Find where the given text appears and provide that cell's center as (x, y) coordinate. 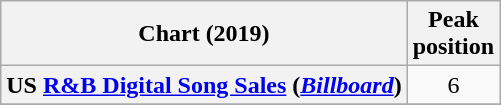
Peakposition (453, 34)
US R&B Digital Song Sales (Billboard) (204, 85)
6 (453, 85)
Chart (2019) (204, 34)
